Provide the (X, Y) coordinate of the cell's center where the given text is located.  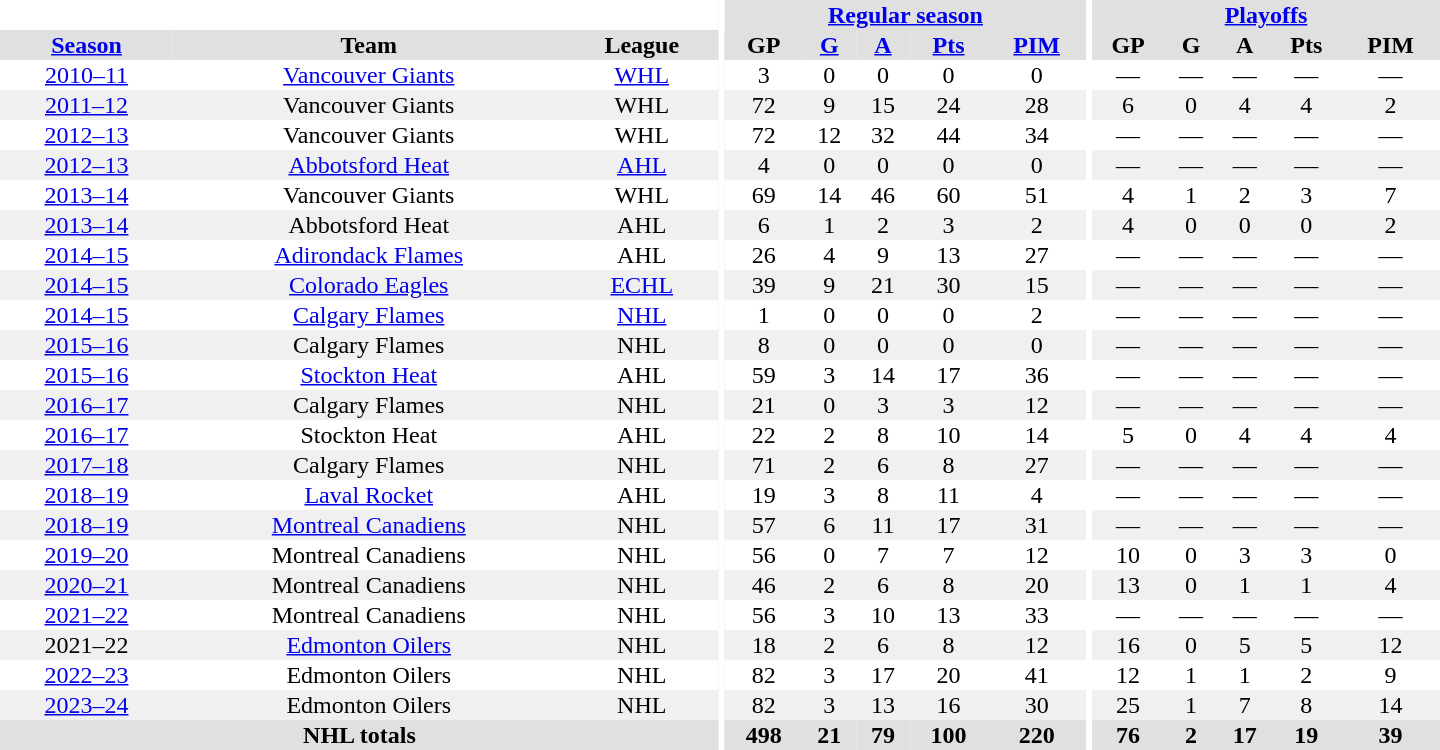
22 (764, 435)
25 (1128, 705)
60 (949, 195)
2022–23 (86, 675)
36 (1036, 375)
41 (1036, 675)
Team (369, 45)
Regular season (906, 15)
Laval Rocket (369, 495)
2017–18 (86, 465)
2020–21 (86, 585)
2010–11 (86, 75)
Adirondack Flames (369, 255)
79 (883, 735)
League (642, 45)
71 (764, 465)
498 (764, 735)
2019–20 (86, 555)
28 (1036, 105)
34 (1036, 135)
220 (1036, 735)
ECHL (642, 285)
32 (883, 135)
2023–24 (86, 705)
76 (1128, 735)
Playoffs (1266, 15)
26 (764, 255)
69 (764, 195)
33 (1036, 615)
51 (1036, 195)
Season (86, 45)
100 (949, 735)
24 (949, 105)
31 (1036, 525)
Colorado Eagles (369, 285)
NHL totals (360, 735)
2011–12 (86, 105)
57 (764, 525)
59 (764, 375)
44 (949, 135)
18 (764, 645)
